Find where the given text appears and provide that cell's center as [x, y] coordinate. 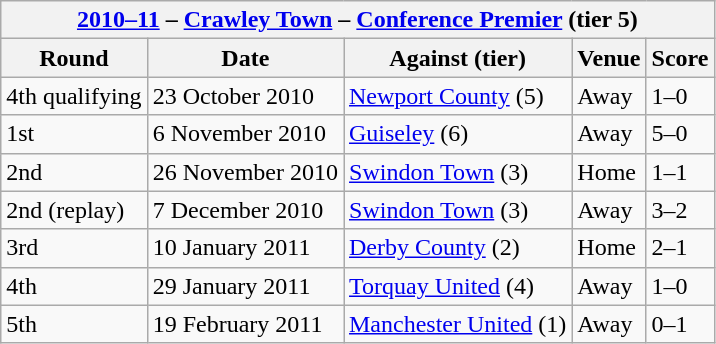
29 January 2011 [245, 286]
2–1 [680, 248]
3–2 [680, 210]
2nd [74, 172]
5–0 [680, 134]
Date [245, 58]
Manchester United (1) [458, 324]
26 November 2010 [245, 172]
Guiseley (6) [458, 134]
23 October 2010 [245, 96]
7 December 2010 [245, 210]
Newport County (5) [458, 96]
1–1 [680, 172]
2010–11 – Crawley Town – Conference Premier (tier 5) [358, 20]
Score [680, 58]
6 November 2010 [245, 134]
Venue [609, 58]
0–1 [680, 324]
4th [74, 286]
Round [74, 58]
2nd (replay) [74, 210]
19 February 2011 [245, 324]
5th [74, 324]
Torquay United (4) [458, 286]
1st [74, 134]
Derby County (2) [458, 248]
Against (tier) [458, 58]
3rd [74, 248]
4th qualifying [74, 96]
10 January 2011 [245, 248]
